Scan for the cell matching the given text and deliver its [x, y] coordinate at center. 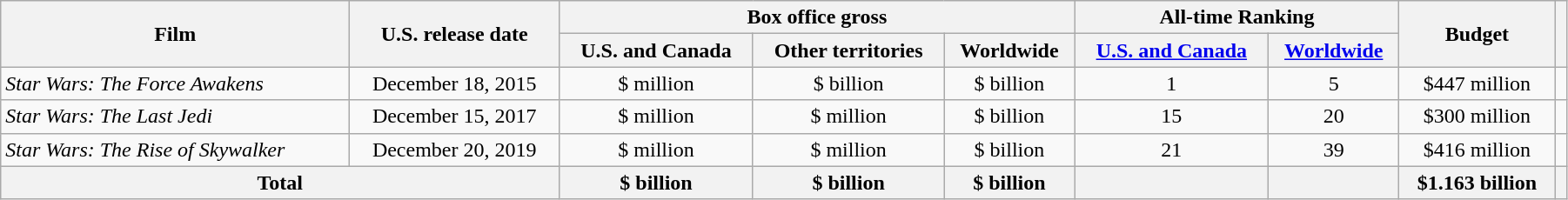
December 18, 2015 [454, 83]
Star Wars: The Last Jedi [176, 117]
1 [1171, 83]
$1.163 billion [1478, 183]
Budget [1478, 34]
5 [1334, 83]
21 [1171, 150]
U.S. release date [454, 34]
Star Wars: The Rise of Skywalker [176, 150]
$300 million [1478, 117]
Total [280, 183]
Film [176, 34]
Other territories [848, 50]
Star Wars: The Force Awakens [176, 83]
December 20, 2019 [454, 150]
$416 million [1478, 150]
20 [1334, 117]
39 [1334, 150]
$447 million [1478, 83]
December 15, 2017 [454, 117]
15 [1171, 117]
All-time Ranking [1237, 17]
Box office gross [817, 17]
